Return the (x, y) coordinate for the center point of the cell that contains the specified text.  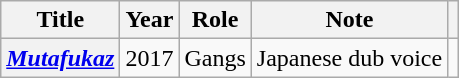
Mutafukaz (60, 58)
Japanese dub voice (349, 58)
Role (215, 20)
Title (60, 20)
2017 (150, 58)
Note (349, 20)
Year (150, 20)
Gangs (215, 58)
